Pinpoint the cell where the given text exists, returning its (X, Y) midpoint coordinate. 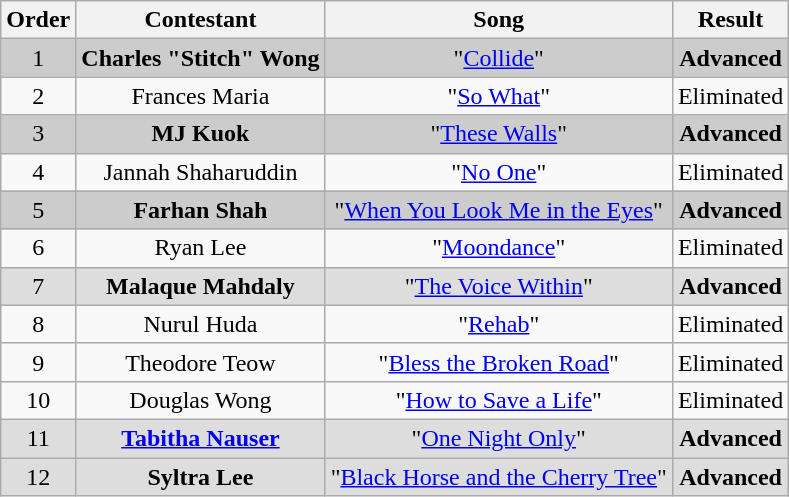
"Bless the Broken Road" (498, 362)
"When You Look Me in the Eyes" (498, 210)
10 (38, 400)
7 (38, 286)
"These Walls" (498, 134)
Tabitha Nauser (200, 438)
Syltra Lee (200, 477)
Theodore Teow (200, 362)
4 (38, 172)
"Black Horse and the Cherry Tree" (498, 477)
Nurul Huda (200, 324)
"Rehab" (498, 324)
5 (38, 210)
9 (38, 362)
2 (38, 96)
Contestant (200, 20)
Charles "Stitch" Wong (200, 58)
MJ Kuok (200, 134)
"How to Save a Life" (498, 400)
Frances Maria (200, 96)
11 (38, 438)
8 (38, 324)
"Moondance" (498, 248)
Ryan Lee (200, 248)
6 (38, 248)
Farhan Shah (200, 210)
"The Voice Within" (498, 286)
"One Night Only" (498, 438)
Malaque Mahdaly (200, 286)
Order (38, 20)
Douglas Wong (200, 400)
Song (498, 20)
3 (38, 134)
"No One" (498, 172)
Result (730, 20)
"Collide" (498, 58)
1 (38, 58)
"So What" (498, 96)
Jannah Shaharuddin (200, 172)
12 (38, 477)
